Provide the (X, Y) coordinate of the cell's center where the given text is located.  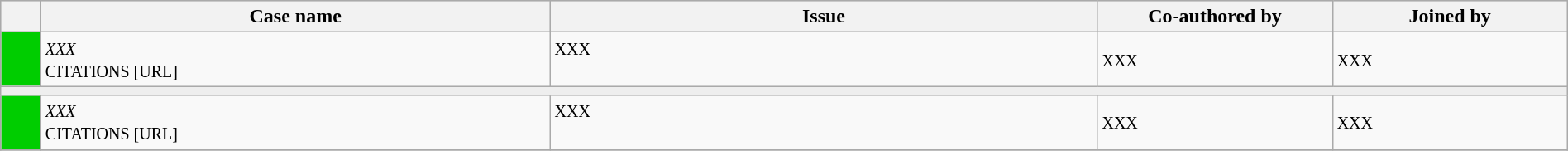
Joined by (1450, 17)
Case name (295, 17)
Co-authored by (1215, 17)
Issue (824, 17)
